Locate the cell with the specified text and output its (x, y) center coordinate. 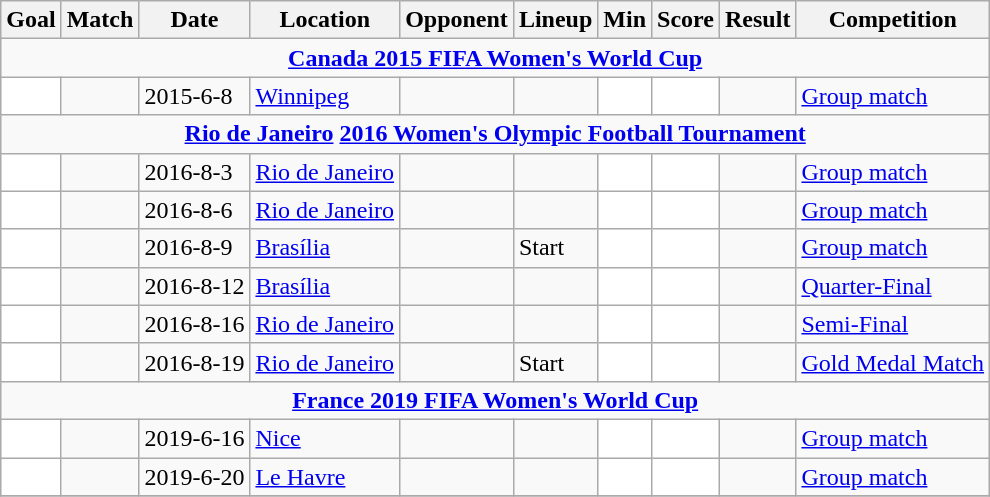
Min (625, 20)
2015-6-8 (194, 96)
2016-8-19 (194, 362)
2019-6-16 (194, 438)
Match (100, 20)
Date (194, 20)
Rio de Janeiro 2016 Women's Olympic Football Tournament (496, 134)
Winnipeg (325, 96)
Canada 2015 FIFA Women's World Cup (496, 58)
Quarter-Final (893, 286)
Nice (325, 438)
Location (325, 20)
2016-8-6 (194, 210)
Goal (31, 20)
2016-8-12 (194, 286)
Score (686, 20)
Gold Medal Match (893, 362)
2016-8-3 (194, 172)
Competition (893, 20)
Opponent (457, 20)
2019-6-20 (194, 477)
2016-8-16 (194, 324)
France 2019 FIFA Women's World Cup (496, 400)
Semi-Final (893, 324)
Le Havre (325, 477)
Result (758, 20)
2016-8-9 (194, 248)
Lineup (555, 20)
